Pinpoint the cell where the given text exists, returning its [x, y] midpoint coordinate. 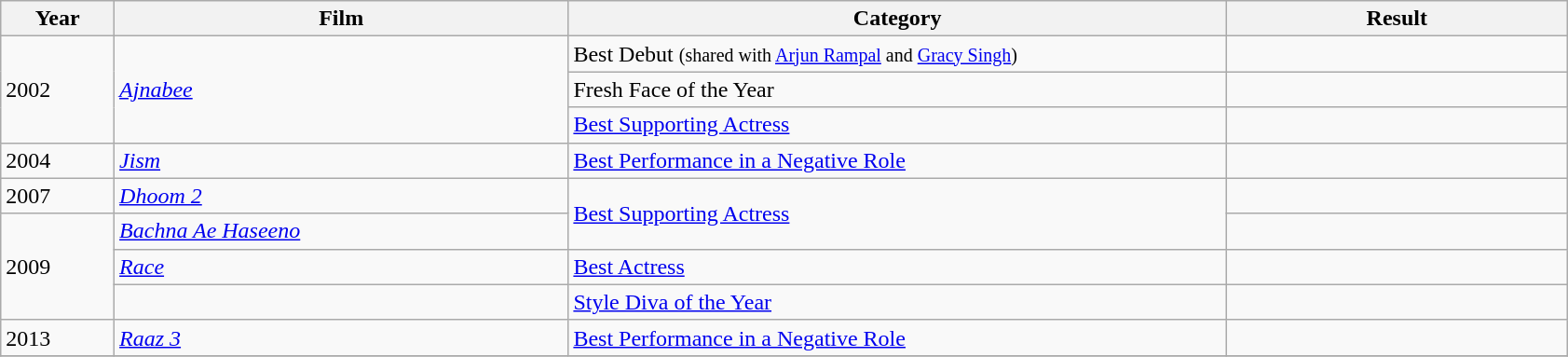
Category [898, 19]
Race [341, 267]
2007 [58, 196]
2013 [58, 337]
Best Actress [898, 267]
2004 [58, 160]
Raaz 3 [341, 337]
Fresh Face of the Year [898, 89]
Jism [341, 160]
Year [58, 19]
Style Diva of the Year [898, 302]
Bachna Ae Haseeno [341, 231]
Result [1397, 19]
Best Debut (shared with Arjun Rampal and Gracy Singh) [898, 54]
2002 [58, 89]
Dhoom 2 [341, 196]
Ajnabee [341, 89]
Film [341, 19]
2009 [58, 267]
